Search for the cell housing the specified text and yield its (x, y) center coordinate. 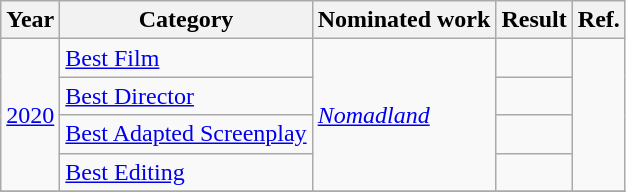
Result (534, 20)
Nomadland (404, 115)
Ref. (598, 20)
2020 (30, 115)
Best Adapted Screenplay (186, 134)
Year (30, 20)
Best Film (186, 58)
Best Editing (186, 172)
Category (186, 20)
Best Director (186, 96)
Nominated work (404, 20)
